Output the [X, Y] coordinate of the center of the cell containing the given text.  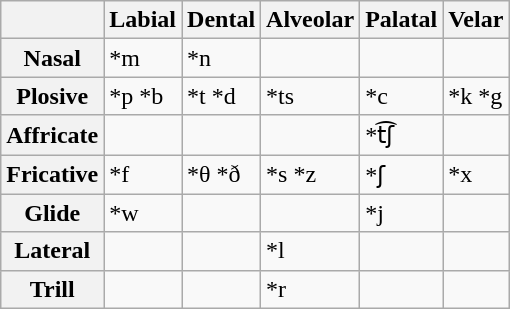
*t͡ʃ [402, 135]
*t *d [222, 96]
*j [402, 213]
*ʃ [402, 174]
Trill [52, 289]
Dental [222, 20]
Plosive [52, 96]
Lateral [52, 251]
*m [143, 58]
*n [222, 58]
Glide [52, 213]
*ts [310, 96]
*f [143, 174]
*w [143, 213]
Palatal [402, 20]
Affricate [52, 135]
*r [310, 289]
Nasal [52, 58]
*c [402, 96]
*x [476, 174]
Velar [476, 20]
*k *g [476, 96]
*s *z [310, 174]
Labial [143, 20]
*p *b [143, 96]
*θ *ð [222, 174]
*l [310, 251]
Fricative [52, 174]
Alveolar [310, 20]
